For the text-containing cell, return its midpoint in (x, y) coordinate format. 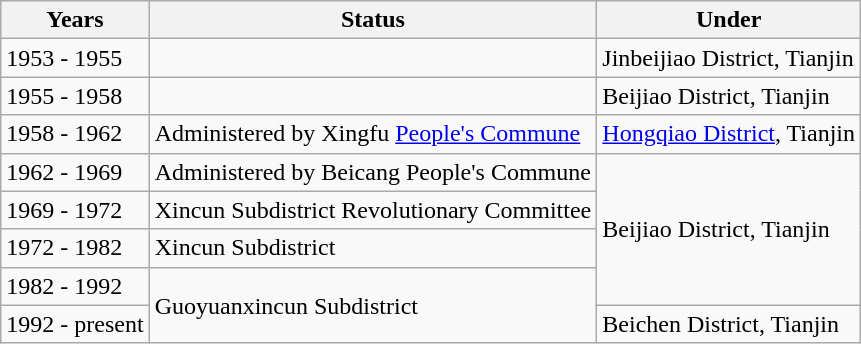
Hongqiao District, Tianjin (729, 134)
Xincun Subdistrict Revolutionary Committee (373, 210)
Jinbeijiao District, Tianjin (729, 58)
Administered by Beicang People's Commune (373, 172)
1958 - 1962 (75, 134)
Administered by Xingfu People's Commune (373, 134)
1955 - 1958 (75, 96)
Xincun Subdistrict (373, 248)
1969 - 1972 (75, 210)
1962 - 1969 (75, 172)
Under (729, 20)
1953 - 1955 (75, 58)
1992 - present (75, 324)
Status (373, 20)
1982 - 1992 (75, 286)
Guoyuanxincun Subdistrict (373, 305)
1972 - 1982 (75, 248)
Years (75, 20)
Beichen District, Tianjin (729, 324)
